Extract the [X, Y] coordinate from the center of the cell holding the provided text.  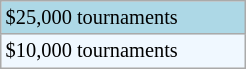
$25,000 tournaments [124, 17]
$10,000 tournaments [124, 51]
